Capture the cell that displays the provided text and extract its (X, Y) central coordinate. 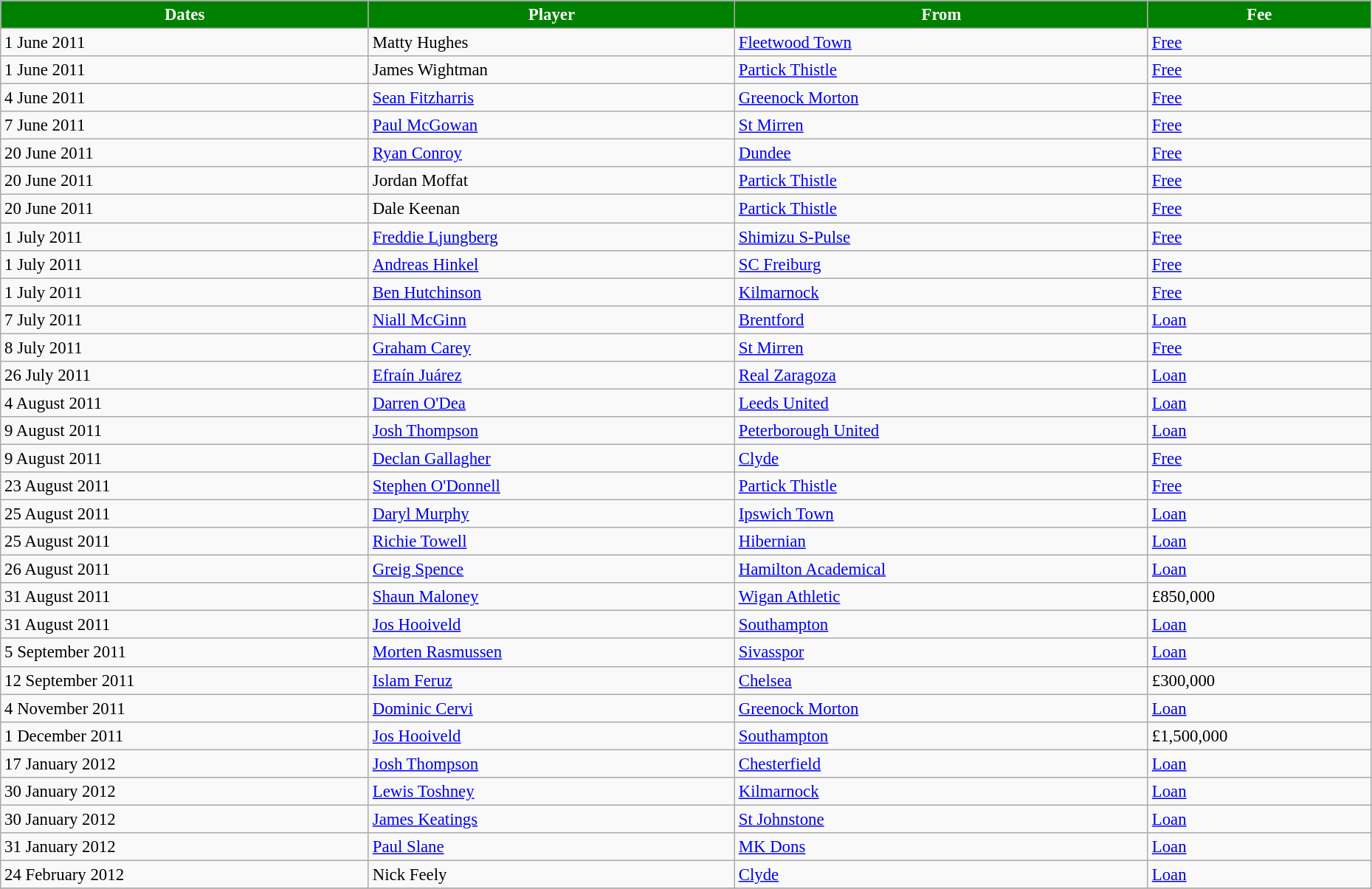
17 January 2012 (185, 764)
Real Zaragoza (941, 376)
Dominic Cervi (551, 708)
Niall McGinn (551, 319)
Brentford (941, 319)
Sean Fitzharris (551, 98)
7 June 2011 (185, 125)
Shimizu S-Pulse (941, 237)
Hamilton Academical (941, 570)
26 August 2011 (185, 570)
Greig Spence (551, 570)
Declan Gallagher (551, 458)
Ipswich Town (941, 514)
Efraín Juárez (551, 376)
5 September 2011 (185, 653)
Hibernian (941, 542)
12 September 2011 (185, 680)
£1,500,000 (1259, 736)
Lewis Toshney (551, 792)
Dale Keenan (551, 209)
1 December 2011 (185, 736)
Chesterfield (941, 764)
£300,000 (1259, 680)
31 January 2012 (185, 847)
Darren O'Dea (551, 403)
Player (551, 15)
Dundee (941, 153)
4 August 2011 (185, 403)
Islam Feruz (551, 680)
Daryl Murphy (551, 514)
Wigan Athletic (941, 597)
7 July 2011 (185, 319)
St Johnstone (941, 819)
Graham Carey (551, 347)
Ben Hutchinson (551, 292)
Jordan Moffat (551, 181)
James Keatings (551, 819)
Dates (185, 15)
MK Dons (941, 847)
23 August 2011 (185, 486)
Andreas Hinkel (551, 264)
Fleetwood Town (941, 43)
Morten Rasmussen (551, 653)
Leeds United (941, 403)
8 July 2011 (185, 347)
Sivasspor (941, 653)
Paul McGowan (551, 125)
James Wightman (551, 70)
Shaun Maloney (551, 597)
Nick Feely (551, 874)
£850,000 (1259, 597)
26 July 2011 (185, 376)
Richie Towell (551, 542)
Stephen O'Donnell (551, 486)
Fee (1259, 15)
4 June 2011 (185, 98)
24 February 2012 (185, 874)
4 November 2011 (185, 708)
Paul Slane (551, 847)
Ryan Conroy (551, 153)
Freddie Ljungberg (551, 237)
Peterborough United (941, 431)
SC Freiburg (941, 264)
Chelsea (941, 680)
From (941, 15)
Matty Hughes (551, 43)
